From the cell containing the given text, extract its center point as (X, Y) coordinate. 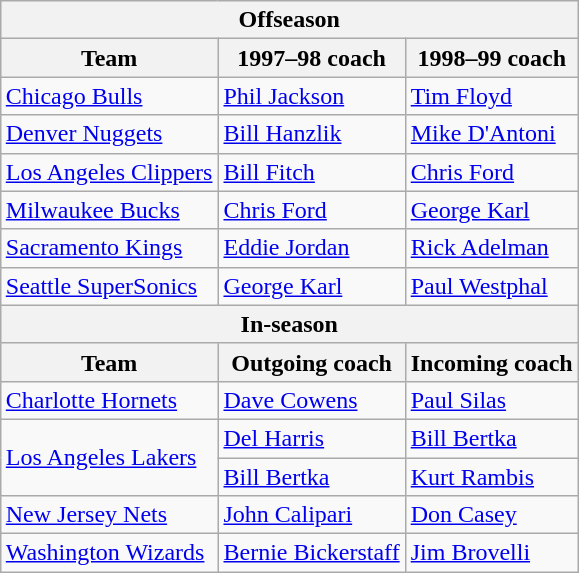
Dave Cowens (312, 400)
Bernie Bickerstaff (312, 553)
Offseason (289, 20)
Phil Jackson (312, 96)
John Calipari (312, 515)
New Jersey Nets (109, 515)
Paul Westphal (492, 286)
Kurt Rambis (492, 477)
Rick Adelman (492, 248)
Eddie Jordan (312, 248)
Del Harris (312, 438)
Outgoing coach (312, 362)
1997–98 coach (312, 58)
Don Casey (492, 515)
Jim Brovelli (492, 553)
In-season (289, 324)
Washington Wizards (109, 553)
Bill Fitch (312, 172)
Chicago Bulls (109, 96)
Los Angeles Lakers (109, 457)
Tim Floyd (492, 96)
Mike D'Antoni (492, 134)
1998–99 coach (492, 58)
Sacramento Kings (109, 248)
Paul Silas (492, 400)
Incoming coach (492, 362)
Seattle SuperSonics (109, 286)
Milwaukee Bucks (109, 210)
Los Angeles Clippers (109, 172)
Denver Nuggets (109, 134)
Bill Hanzlik (312, 134)
Charlotte Hornets (109, 400)
